Return the [X, Y] coordinate for the center point of the cell that contains the specified text.  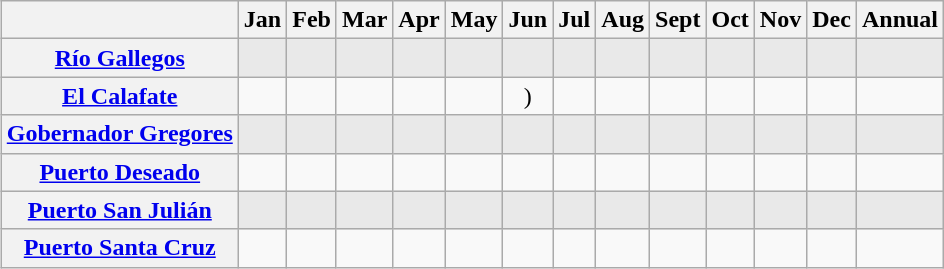
Apr [419, 20]
Jul [574, 20]
Sept [678, 20]
Nov [780, 20]
Aug [623, 20]
Gobernador Gregores [120, 134]
El Calafate [120, 96]
Río Gallegos [120, 58]
Jun [528, 20]
Puerto Santa Cruz [120, 248]
Dec [832, 20]
) [528, 96]
Feb [312, 20]
Mar [364, 20]
Puerto San Julián [120, 210]
Oct [730, 20]
Jan [262, 20]
Annual [900, 20]
Puerto Deseado [120, 172]
May [474, 20]
